Determine the (x, y) coordinate at the center of the cell enclosing the given text.  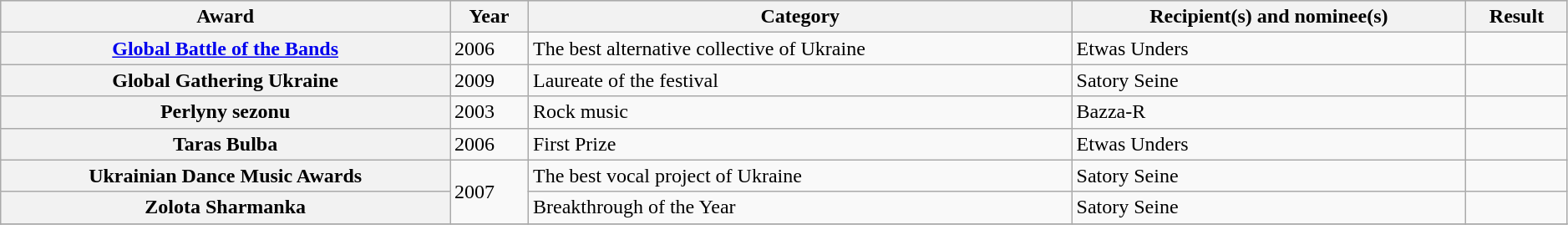
Perlyny sezonu (226, 112)
Category (800, 17)
Global Gathering Ukraine (226, 80)
The best alternative collective of Ukraine (800, 49)
Year (489, 17)
2007 (489, 192)
Laureate of the festival (800, 80)
Breakthrough of the Year (800, 207)
Ukrainian Dance Music Awards (226, 176)
The best vocal project of Ukraine (800, 176)
Taras Bulba (226, 144)
Result (1517, 17)
Award (226, 17)
First Prize (800, 144)
2003 (489, 112)
Bazza-R (1269, 112)
Rock music (800, 112)
Recipient(s) and nominee(s) (1269, 17)
2009 (489, 80)
Zolota Sharmanka (226, 207)
Global Battle of the Bands (226, 49)
